Return (X, Y) of the center of cell containing provided text 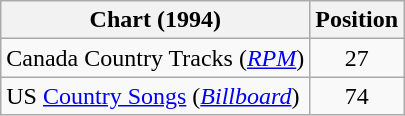
74 (357, 96)
Position (357, 20)
US Country Songs (Billboard) (156, 96)
Chart (1994) (156, 20)
27 (357, 58)
Canada Country Tracks (RPM) (156, 58)
